Detect which cell encompasses the target text, then output its [X, Y] center coordinate. 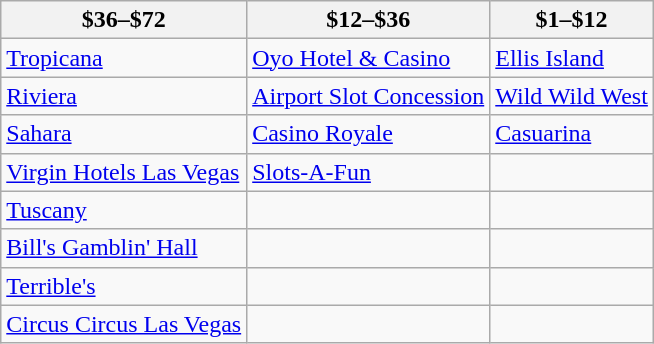
$12–$36 [368, 20]
Casino Royale [368, 134]
Bill's Gamblin' Hall [124, 248]
$1–$12 [572, 20]
Wild Wild West [572, 96]
Airport Slot Concession [368, 96]
Virgin Hotels Las Vegas [124, 172]
Circus Circus Las Vegas [124, 324]
Slots-A-Fun [368, 172]
Tuscany [124, 210]
Terrible's [124, 286]
Oyo Hotel & Casino [368, 58]
Ellis Island [572, 58]
Casuarina [572, 134]
Sahara [124, 134]
$36–$72 [124, 20]
Riviera [124, 96]
Tropicana [124, 58]
